Determine the [X, Y] coordinate at the center of the cell enclosing the given text.  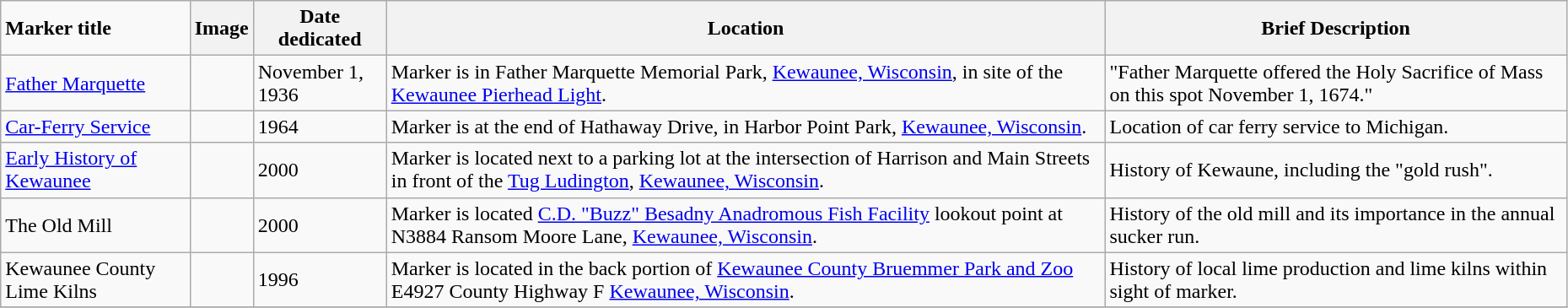
Location [746, 29]
History of the old mill and its importance in the annual sucker run. [1336, 224]
Location of car ferry service to Michigan. [1336, 127]
1996 [320, 280]
History of local lime production and lime kilns within sight of marker. [1336, 280]
November 1, 1936 [320, 83]
Marker is located next to a parking lot at the intersection of Harrison and Main Streets in front of the Tug Ludington, Kewaunee, Wisconsin. [746, 170]
The Old Mill [95, 224]
Marker is in Father Marquette Memorial Park, Kewaunee, Wisconsin, in site of the Kewaunee Pierhead Light. [746, 83]
Date dedicated [320, 29]
"Father Marquette offered the Holy Sacrifice of Mass on this spot November 1, 1674." [1336, 83]
Kewaunee County Lime Kilns [95, 280]
Marker title [95, 29]
1964 [320, 127]
Brief Description [1336, 29]
Marker is at the end of Hathaway Drive, in Harbor Point Park, Kewaunee, Wisconsin. [746, 127]
Early History of Kewaunee [95, 170]
History of Kewaune, including the "gold rush". [1336, 170]
Marker is located in the back portion of Kewaunee County Bruemmer Park and Zoo E4927 County Highway F Kewaunee, Wisconsin. [746, 280]
Image [221, 29]
Father Marquette [95, 83]
Marker is located C.D. "Buzz" Besadny Anadromous Fish Facility lookout point at N3884 Ransom Moore Lane, Kewaunee, Wisconsin. [746, 224]
Car-Ferry Service [95, 127]
